Search for the cell housing the specified text and yield its [X, Y] center coordinate. 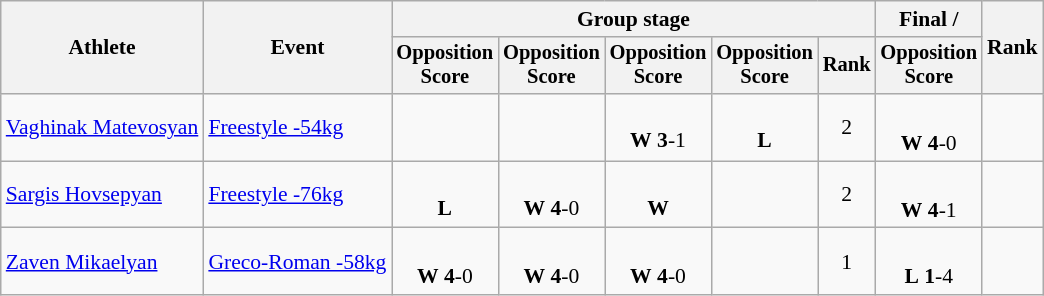
Group stage [634, 19]
Zaven Mikaelyan [102, 262]
1 [847, 262]
Greco-Roman -58kg [297, 262]
W 3-1 [658, 128]
Freestyle -54kg [297, 128]
Final / [928, 19]
Athlete [102, 48]
W [658, 194]
W 4-1 [928, 194]
L 1-4 [928, 262]
Vaghinak Matevosyan [102, 128]
Event [297, 48]
Freestyle -76kg [297, 194]
Sargis Hovsepyan [102, 194]
